Return the (x, y) coordinate for the center point of the cell that contains the specified text.  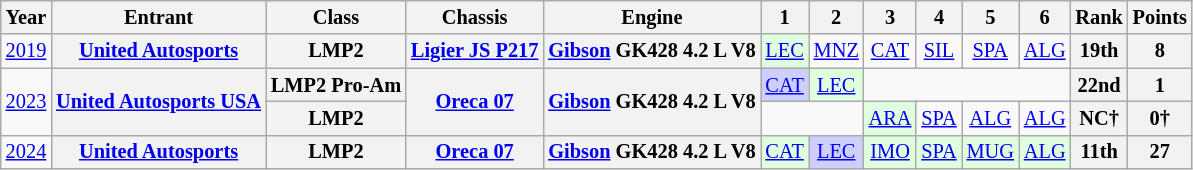
SIL (938, 51)
United Autosports USA (158, 102)
2023 (26, 102)
0† (1160, 118)
11th (1098, 152)
IMO (890, 152)
LMP2 Pro-Am (336, 85)
4 (938, 17)
Points (1160, 17)
Rank (1098, 17)
3 (890, 17)
22nd (1098, 85)
6 (1045, 17)
Ligier JS P217 (474, 51)
2024 (26, 152)
8 (1160, 51)
ARA (890, 118)
Engine (652, 17)
Chassis (474, 17)
MUG (990, 152)
2019 (26, 51)
5 (990, 17)
Year (26, 17)
Class (336, 17)
19th (1098, 51)
2 (836, 17)
27 (1160, 152)
MNZ (836, 51)
Entrant (158, 17)
NC† (1098, 118)
